For the text-containing cell, return its midpoint in (X, Y) coordinate format. 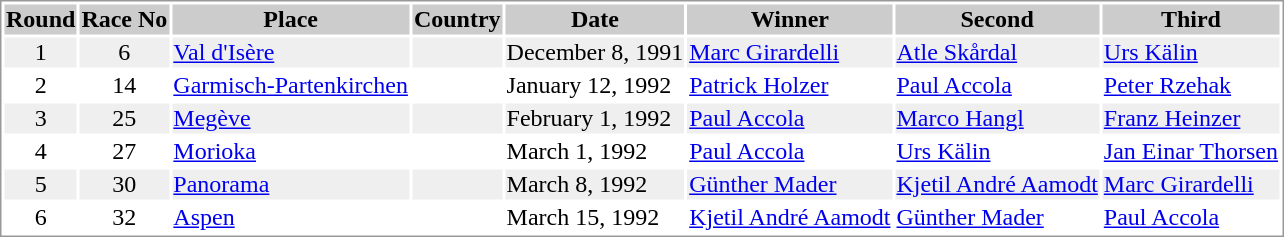
January 12, 1992 (595, 85)
2 (40, 85)
Franz Heinzer (1190, 119)
February 1, 1992 (595, 119)
Val d'Isère (291, 53)
3 (40, 119)
Aspen (291, 217)
4 (40, 151)
Third (1190, 19)
30 (124, 185)
Panorama (291, 185)
Second (997, 19)
March 1, 1992 (595, 151)
Round (40, 19)
27 (124, 151)
Atle Skårdal (997, 53)
Race No (124, 19)
Country (457, 19)
25 (124, 119)
1 (40, 53)
Patrick Holzer (790, 85)
5 (40, 185)
Morioka (291, 151)
Place (291, 19)
March 8, 1992 (595, 185)
December 8, 1991 (595, 53)
14 (124, 85)
Garmisch-Partenkirchen (291, 85)
Megève (291, 119)
Date (595, 19)
Winner (790, 19)
Jan Einar Thorsen (1190, 151)
Peter Rzehak (1190, 85)
Marco Hangl (997, 119)
March 15, 1992 (595, 217)
32 (124, 217)
